For the text-containing cell, return its midpoint in (x, y) coordinate format. 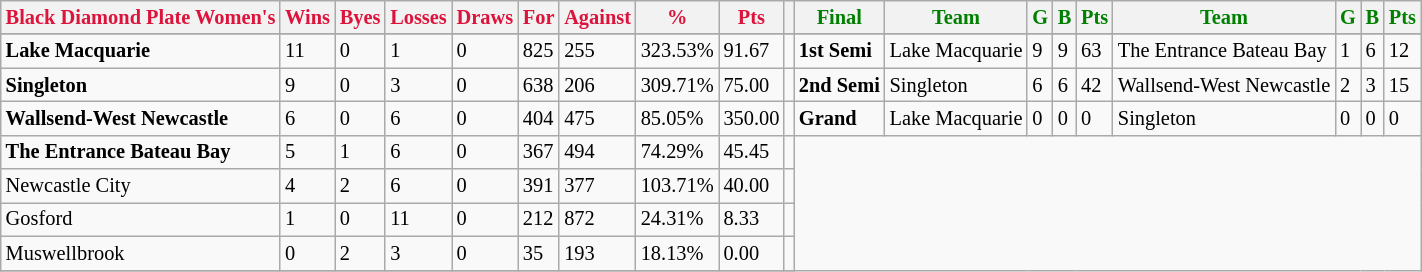
85.05% (678, 118)
367 (538, 152)
Black Diamond Plate Women's (140, 17)
638 (538, 85)
Draws (485, 17)
825 (538, 51)
4 (308, 186)
872 (598, 219)
Byes (360, 17)
12 (1402, 51)
18.13% (678, 253)
391 (538, 186)
Final (840, 17)
24.31% (678, 219)
Against (598, 17)
494 (598, 152)
8.33 (752, 219)
Wins (308, 17)
377 (598, 186)
206 (598, 85)
15 (1402, 85)
75.00 (752, 85)
Muswellbrook (140, 253)
404 (538, 118)
0.00 (752, 253)
5 (308, 152)
Gosford (140, 219)
40.00 (752, 186)
74.29% (678, 152)
103.71% (678, 186)
193 (598, 253)
212 (538, 219)
91.67 (752, 51)
323.53% (678, 51)
For (538, 17)
Newcastle City (140, 186)
2nd Semi (840, 85)
255 (598, 51)
350.00 (752, 118)
45.45 (752, 152)
35 (538, 253)
Grand (840, 118)
1st Semi (840, 51)
475 (598, 118)
42 (1094, 85)
% (678, 17)
63 (1094, 51)
Losses (418, 17)
309.71% (678, 85)
